Pinpoint the cell where the given text exists, returning its [x, y] midpoint coordinate. 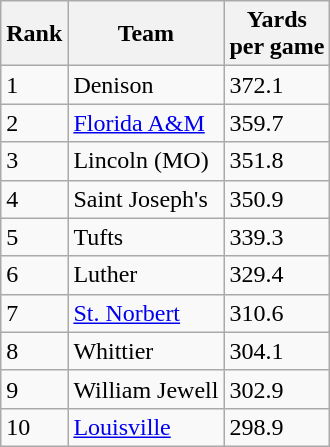
5 [34, 237]
Yardsper game [277, 34]
Lincoln (MO) [146, 161]
10 [34, 427]
Luther [146, 275]
302.9 [277, 389]
9 [34, 389]
339.3 [277, 237]
304.1 [277, 351]
310.6 [277, 313]
351.8 [277, 161]
2 [34, 123]
Florida A&M [146, 123]
Team [146, 34]
4 [34, 199]
Saint Joseph's [146, 199]
Rank [34, 34]
6 [34, 275]
329.4 [277, 275]
Whittier [146, 351]
William Jewell [146, 389]
298.9 [277, 427]
359.7 [277, 123]
372.1 [277, 85]
St. Norbert [146, 313]
7 [34, 313]
8 [34, 351]
Denison [146, 85]
3 [34, 161]
350.9 [277, 199]
Louisville [146, 427]
Tufts [146, 237]
1 [34, 85]
